Determine the (X, Y) coordinate at the center of the cell enclosing the given text.  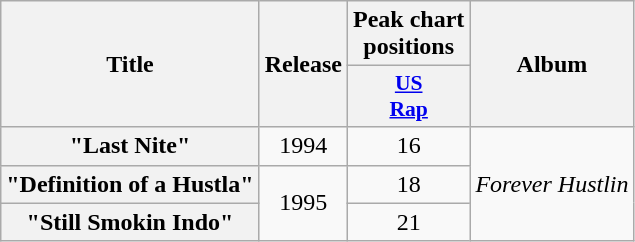
Forever Hustlin (552, 184)
Release (303, 64)
1994 (303, 146)
18 (409, 184)
"Still Smokin Indo" (130, 222)
"Definition of a Hustla" (130, 184)
Peak chartpositions (409, 34)
Title (130, 64)
"Last Nite" (130, 146)
16 (409, 146)
USRap (409, 96)
1995 (303, 203)
21 (409, 222)
Album (552, 64)
